Provide the (x, y) coordinate of the cell's center where the given text is located.  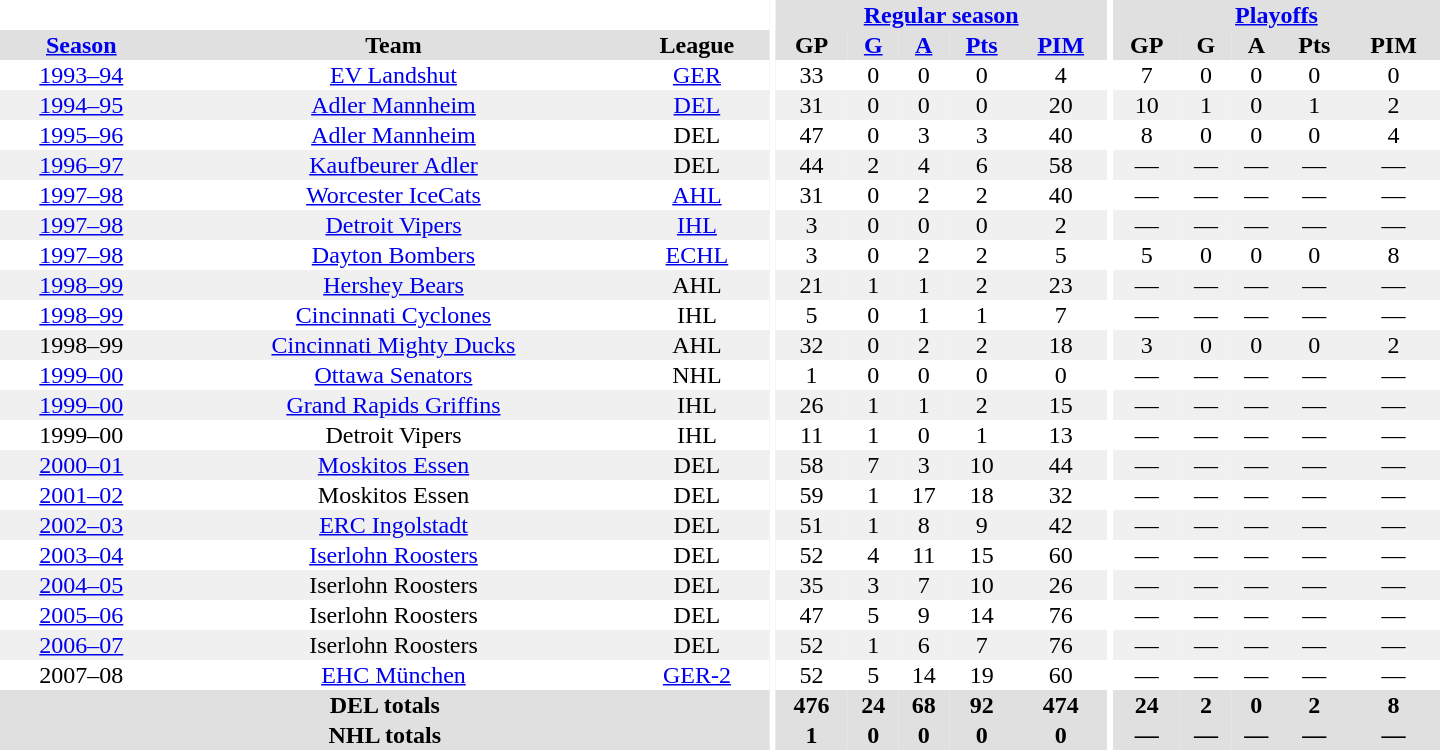
17 (923, 495)
NHL totals (385, 735)
1993–94 (82, 75)
2007–08 (82, 675)
Kaufbeurer Adler (394, 165)
2003–04 (82, 555)
Season (82, 45)
League (696, 45)
33 (812, 75)
2002–03 (82, 525)
1996–97 (82, 165)
2005–06 (82, 615)
Cincinnati Cyclones (394, 315)
ERC Ingolstadt (394, 525)
Regular season (941, 15)
NHL (696, 375)
59 (812, 495)
Playoffs (1276, 15)
DEL totals (385, 705)
35 (812, 585)
1995–96 (82, 135)
23 (1060, 285)
Worcester IceCats (394, 195)
2004–05 (82, 585)
2000–01 (82, 465)
ECHL (696, 255)
1994–95 (82, 105)
476 (812, 705)
Ottawa Senators (394, 375)
GER (696, 75)
GER-2 (696, 675)
Hershey Bears (394, 285)
42 (1060, 525)
13 (1060, 435)
EV Landshut (394, 75)
20 (1060, 105)
Dayton Bombers (394, 255)
EHC München (394, 675)
2006–07 (82, 645)
68 (923, 705)
21 (812, 285)
Team (394, 45)
19 (982, 675)
Grand Rapids Griffins (394, 405)
474 (1060, 705)
51 (812, 525)
2001–02 (82, 495)
Cincinnati Mighty Ducks (394, 345)
92 (982, 705)
